Extract the [X, Y] coordinate from the center of the cell holding the provided text.  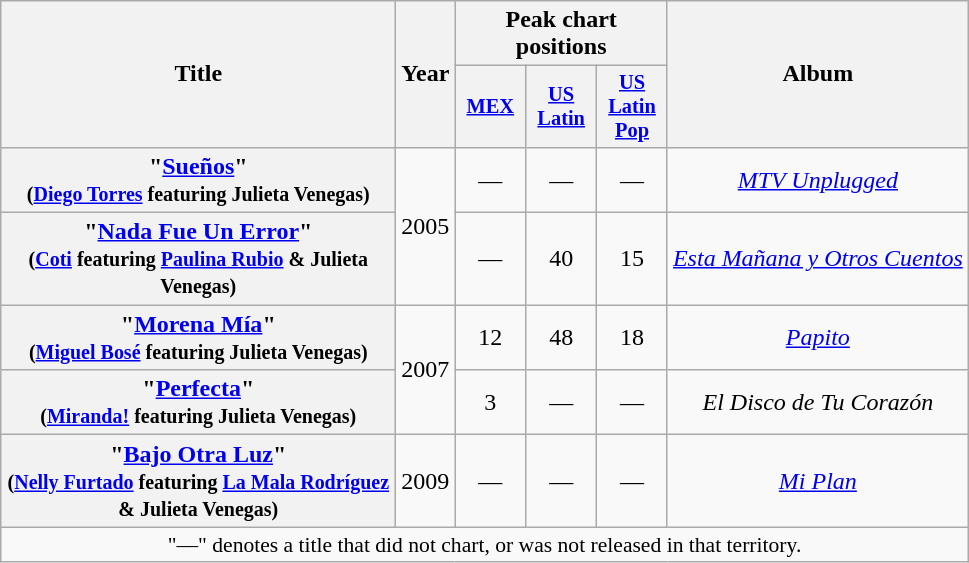
Peak chart positions [562, 34]
3 [490, 402]
"Bajo Otra Luz" (Nelly Furtado featuring La Mala Rodríguez & Julieta Venegas) [198, 481]
"Nada Fue Un Error" (Coti featuring Paulina Rubio & Julieta Venegas) [198, 259]
US Latin [562, 107]
Year [426, 74]
"Morena Mía" (Miguel Bosé featuring Julieta Venegas) [198, 338]
12 [490, 338]
MTV Unplugged [818, 180]
40 [562, 259]
Papito [818, 338]
MEX [490, 107]
US Latin Pop [632, 107]
"Sueños" (Diego Torres featuring Julieta Venegas) [198, 180]
2007 [426, 370]
"Perfecta" (Miranda! featuring Julieta Venegas) [198, 402]
Mi Plan [818, 481]
Title [198, 74]
"—" denotes a title that did not chart, or was not released in that territory. [485, 545]
48 [562, 338]
15 [632, 259]
2005 [426, 226]
El Disco de Tu Corazón [818, 402]
2009 [426, 481]
Album [818, 74]
Esta Mañana y Otros Cuentos [818, 259]
18 [632, 338]
